Return the [X, Y] coordinate for the center point of the cell that contains the specified text.  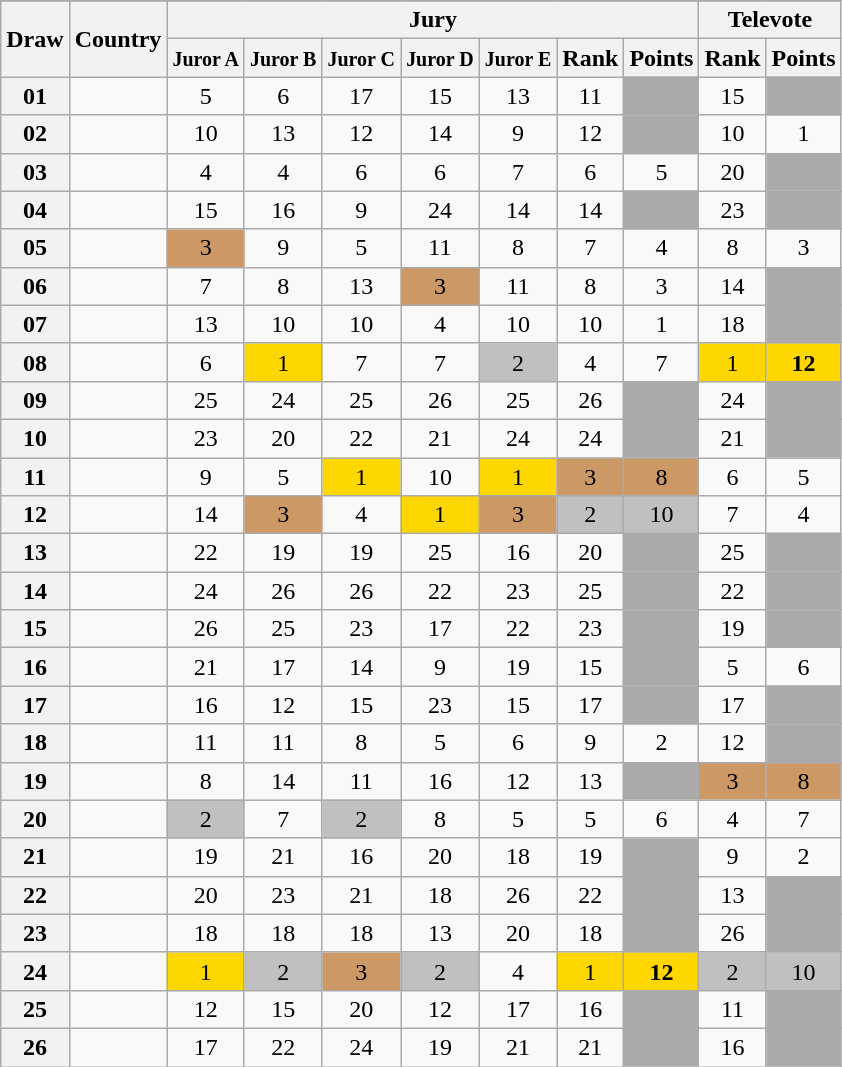
05 [35, 248]
03 [35, 172]
06 [35, 286]
Juror B [283, 58]
Juror A [206, 58]
Juror C [362, 58]
Jury [433, 20]
Draw [35, 39]
Juror D [440, 58]
Country [118, 39]
07 [35, 324]
04 [35, 210]
Televote [770, 20]
01 [35, 96]
08 [35, 362]
02 [35, 134]
09 [35, 400]
Juror E [518, 58]
